Find where the given text appears and provide that cell's center as [X, Y] coordinate. 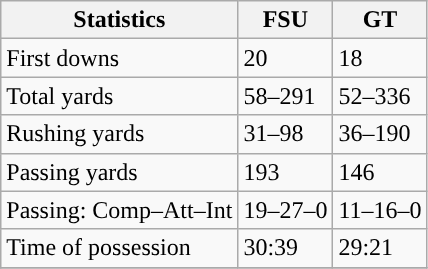
20 [286, 58]
31–98 [286, 134]
11–16–0 [380, 210]
FSU [286, 20]
Total yards [120, 96]
Passing: Comp–Att–Int [120, 210]
52–336 [380, 96]
18 [380, 58]
First downs [120, 58]
Rushing yards [120, 134]
193 [286, 172]
19–27–0 [286, 210]
Statistics [120, 20]
29:21 [380, 248]
30:39 [286, 248]
GT [380, 20]
Time of possession [120, 248]
Passing yards [120, 172]
58–291 [286, 96]
146 [380, 172]
36–190 [380, 134]
